Return the [X, Y] coordinate for the center point of the cell that contains the specified text.  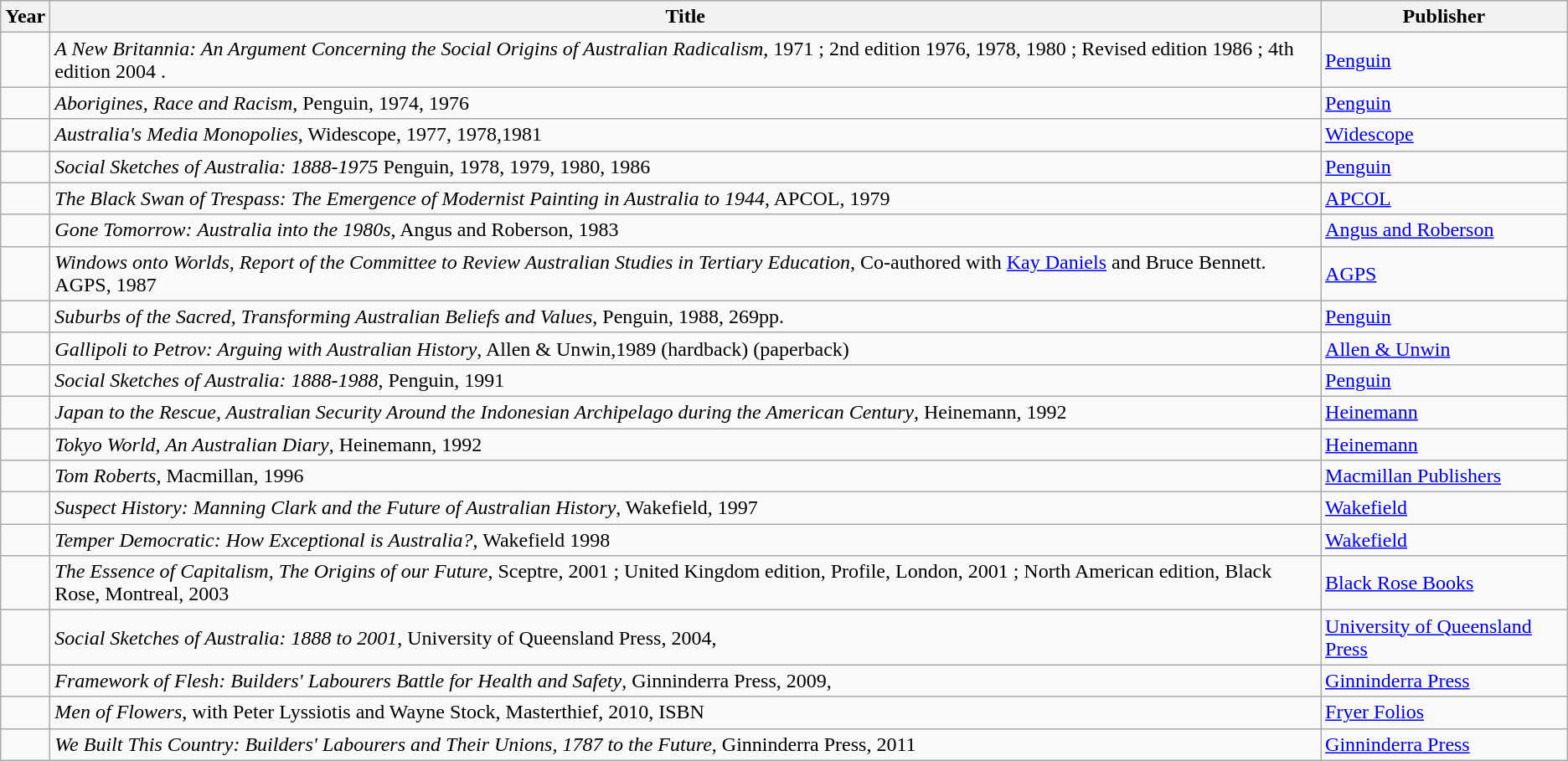
Title [685, 17]
Angus and Roberson [1444, 230]
Publisher [1444, 17]
Fryer Folios [1444, 712]
The Black Swan of Trespass: The Emergence of Modernist Painting in Australia to 1944, APCOL, 1979 [685, 198]
Gone Tomorrow: Australia into the 1980s, Angus and Roberson, 1983 [685, 230]
Social Sketches of Australia: 1888-1988, Penguin, 1991 [685, 380]
AGPS [1444, 273]
Suburbs of the Sacred, Transforming Australian Beliefs and Values, Penguin, 1988, 269pp. [685, 316]
Macmillan Publishers [1444, 476]
Temper Democratic: How Exceptional is Australia?, Wakefield 1998 [685, 540]
Tokyo World, An Australian Diary, Heinemann, 1992 [685, 445]
Black Rose Books [1444, 583]
Allen & Unwin [1444, 348]
Framework of Flesh: Builders' Labourers Battle for Health and Safety, Ginninderra Press, 2009, [685, 681]
Suspect History: Manning Clark and the Future of Australian History, Wakefield, 1997 [685, 508]
APCOL [1444, 198]
Australia's Media Monopolies, Widescope, 1977, 1978,1981 [685, 135]
Men of Flowers, with Peter Lyssiotis and Wayne Stock, Masterthief, 2010, ISBN [685, 712]
Japan to the Rescue, Australian Security Around the Indonesian Archipelago during the American Century, Heinemann, 1992 [685, 412]
We Built This Country: Builders' Labourers and Their Unions, 1787 to the Future, Ginninderra Press, 2011 [685, 744]
Tom Roberts, Macmillan, 1996 [685, 476]
Social Sketches of Australia: 1888-1975 Penguin, 1978, 1979, 1980, 1986 [685, 167]
Gallipoli to Petrov: Arguing with Australian History, Allen & Unwin,1989 (hardback) (paperback) [685, 348]
Year [25, 17]
Widescope [1444, 135]
Aborigines, Race and Racism, Penguin, 1974, 1976 [685, 103]
Social Sketches of Australia: 1888 to 2001, University of Queensland Press, 2004, [685, 638]
University of Queensland Press [1444, 638]
